Output the [X, Y] coordinate of the center of the cell containing the given text.  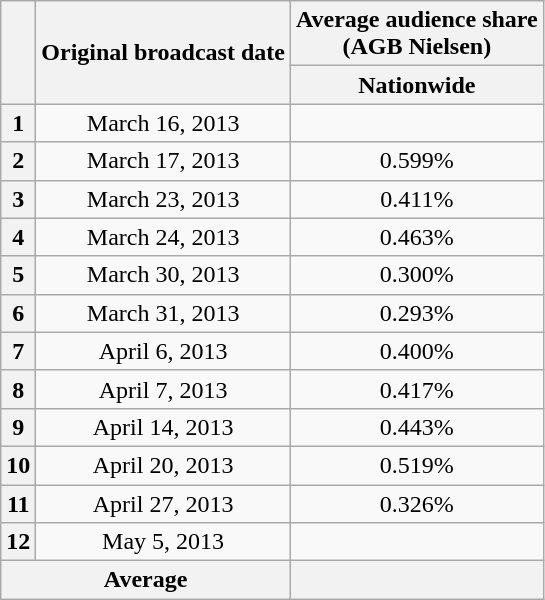
March 30, 2013 [164, 275]
April 27, 2013 [164, 503]
10 [18, 465]
1 [18, 123]
0.443% [416, 427]
6 [18, 313]
0.326% [416, 503]
Average [146, 580]
April 14, 2013 [164, 427]
Nationwide [416, 85]
May 5, 2013 [164, 542]
0.293% [416, 313]
0.400% [416, 351]
March 16, 2013 [164, 123]
Original broadcast date [164, 52]
0.519% [416, 465]
0.599% [416, 161]
March 31, 2013 [164, 313]
Average audience share(AGB Nielsen) [416, 34]
0.300% [416, 275]
9 [18, 427]
7 [18, 351]
March 24, 2013 [164, 237]
March 17, 2013 [164, 161]
11 [18, 503]
8 [18, 389]
April 7, 2013 [164, 389]
12 [18, 542]
April 20, 2013 [164, 465]
2 [18, 161]
0.463% [416, 237]
0.411% [416, 199]
0.417% [416, 389]
April 6, 2013 [164, 351]
4 [18, 237]
3 [18, 199]
March 23, 2013 [164, 199]
5 [18, 275]
